For the text-containing cell, return its midpoint in [x, y] coordinate format. 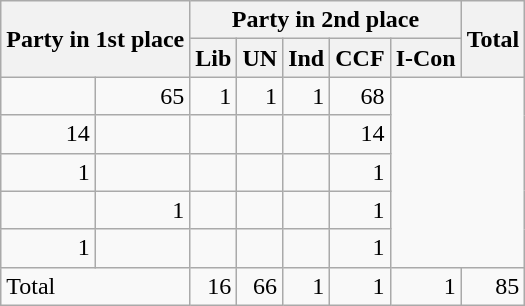
UN [260, 58]
68 [360, 96]
Ind [306, 58]
66 [260, 286]
CCF [360, 58]
85 [493, 286]
Party in 2nd place [326, 20]
Party in 1st place [96, 39]
16 [214, 286]
I-Con [426, 58]
Lib [214, 58]
65 [142, 96]
